Search for the cell housing the specified text and yield its [X, Y] center coordinate. 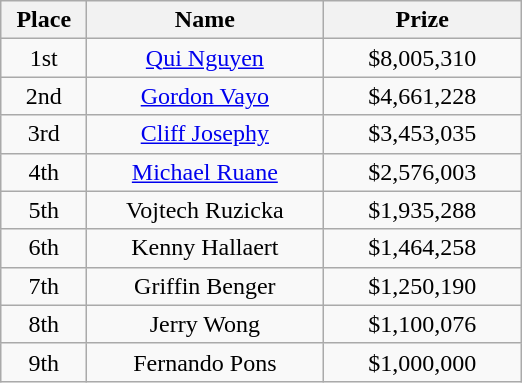
Qui Nguyen [205, 58]
4th [44, 172]
8th [44, 324]
2nd [44, 96]
Name [205, 20]
Michael Ruane [205, 172]
$1,100,076 [422, 324]
6th [44, 248]
Vojtech Ruzicka [205, 210]
$1,935,288 [422, 210]
5th [44, 210]
Fernando Pons [205, 362]
9th [44, 362]
Kenny Hallaert [205, 248]
$4,661,228 [422, 96]
Griffin Benger [205, 286]
$1,000,000 [422, 362]
$8,005,310 [422, 58]
Gordon Vayo [205, 96]
3rd [44, 134]
1st [44, 58]
$1,464,258 [422, 248]
$1,250,190 [422, 286]
Prize [422, 20]
Jerry Wong [205, 324]
Cliff Josephy [205, 134]
$2,576,003 [422, 172]
$3,453,035 [422, 134]
7th [44, 286]
Place [44, 20]
